Determine the [x, y] coordinate at the center of the cell enclosing the given text.  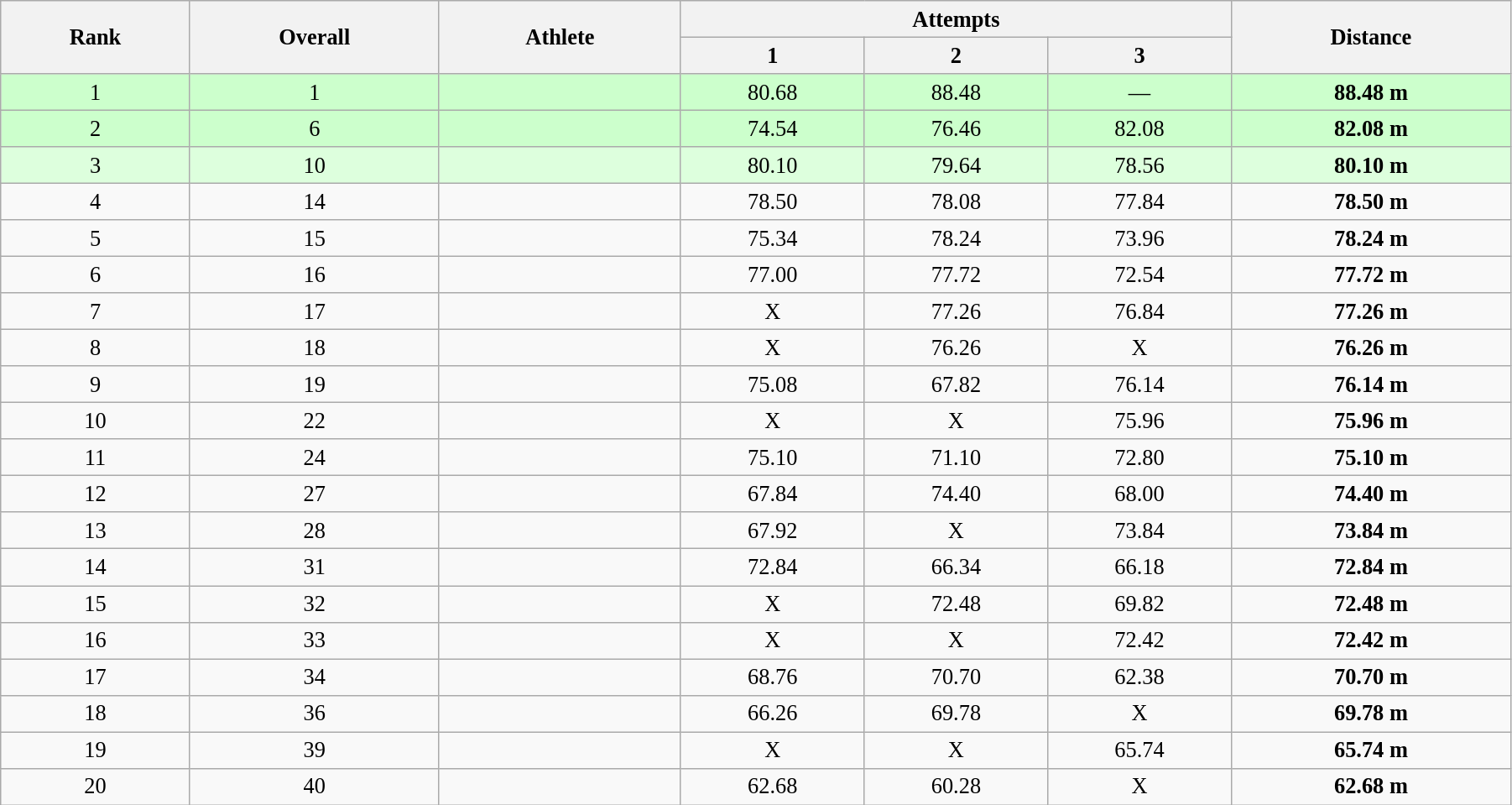
68.00 [1139, 494]
33 [314, 640]
78.50 m [1371, 201]
32 [314, 604]
Distance [1371, 37]
77.72 m [1371, 274]
62.38 [1139, 677]
77.26 [957, 311]
78.56 [1139, 165]
4 [96, 201]
76.84 [1139, 311]
76.14 m [1371, 384]
77.26 m [1371, 311]
62.68 m [1371, 787]
88.48 [957, 91]
11 [96, 457]
66.26 [772, 714]
76.14 [1139, 384]
73.84 [1139, 531]
69.78 [957, 714]
40 [314, 787]
72.84 m [1371, 567]
72.54 [1139, 274]
78.24 [957, 238]
82.08 m [1371, 128]
76.26 [957, 348]
66.34 [957, 567]
39 [314, 750]
77.72 [957, 274]
78.50 [772, 201]
7 [96, 311]
69.78 m [1371, 714]
72.48 [957, 604]
79.64 [957, 165]
74.54 [772, 128]
70.70 [957, 677]
20 [96, 787]
74.40 m [1371, 494]
72.42 [1139, 640]
22 [314, 421]
27 [314, 494]
65.74 [1139, 750]
34 [314, 677]
28 [314, 531]
75.08 [772, 384]
Athlete [560, 37]
76.26 m [1371, 348]
78.08 [957, 201]
— [1139, 91]
Rank [96, 37]
62.68 [772, 787]
9 [96, 384]
74.40 [957, 494]
80.10 m [1371, 165]
78.24 m [1371, 238]
80.10 [772, 165]
80.68 [772, 91]
72.42 m [1371, 640]
72.80 [1139, 457]
8 [96, 348]
69.82 [1139, 604]
72.48 m [1371, 604]
Overall [314, 37]
31 [314, 567]
60.28 [957, 787]
88.48 m [1371, 91]
73.84 m [1371, 531]
67.92 [772, 531]
67.84 [772, 494]
82.08 [1139, 128]
72.84 [772, 567]
Attempts [956, 18]
70.70 m [1371, 677]
24 [314, 457]
76.46 [957, 128]
65.74 m [1371, 750]
66.18 [1139, 567]
75.34 [772, 238]
71.10 [957, 457]
77.84 [1139, 201]
75.10 m [1371, 457]
36 [314, 714]
73.96 [1139, 238]
67.82 [957, 384]
75.96 m [1371, 421]
68.76 [772, 677]
5 [96, 238]
12 [96, 494]
75.96 [1139, 421]
13 [96, 531]
75.10 [772, 457]
77.00 [772, 274]
